Capture the cell that displays the provided text and extract its [X, Y] central coordinate. 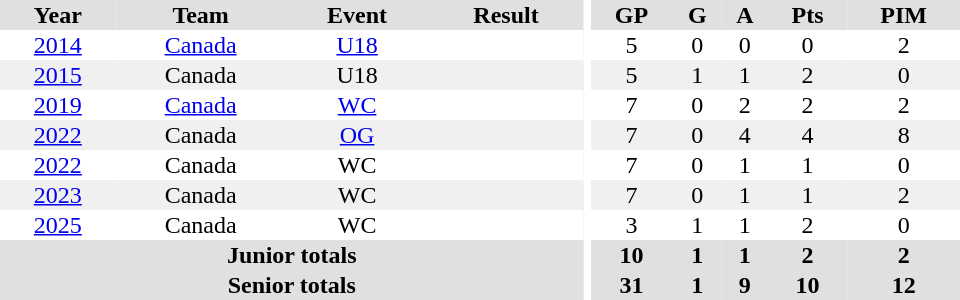
31 [631, 285]
OG [358, 135]
Event [358, 15]
GP [631, 15]
G [698, 15]
2019 [58, 105]
Result [506, 15]
2014 [58, 45]
PIM [904, 15]
Senior totals [292, 285]
2023 [58, 195]
Year [58, 15]
9 [745, 285]
2015 [58, 75]
2025 [58, 225]
Pts [808, 15]
12 [904, 285]
Team [201, 15]
A [745, 15]
Junior totals [292, 255]
3 [631, 225]
8 [904, 135]
